Return the [x, y] coordinate for the center point of the cell that contains the specified text.  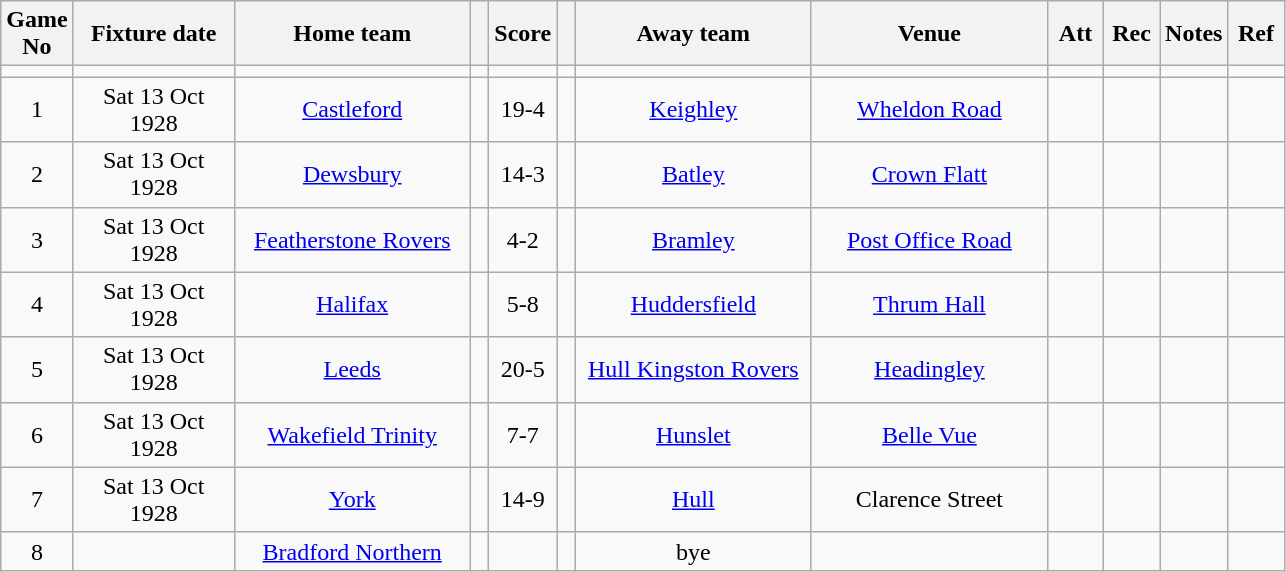
Headingley [929, 370]
Game No [37, 34]
Castleford [352, 110]
Venue [929, 34]
5 [37, 370]
1 [37, 110]
5-8 [523, 304]
Bradford Northern [352, 551]
Score [523, 34]
4-2 [523, 240]
Featherstone Rovers [352, 240]
Huddersfield [693, 304]
14-3 [523, 174]
14-9 [523, 500]
Hunslet [693, 434]
Dewsbury [352, 174]
Away team [693, 34]
Thrum Hall [929, 304]
2 [37, 174]
7 [37, 500]
Wheldon Road [929, 110]
3 [37, 240]
Post Office Road [929, 240]
Bramley [693, 240]
Crown Flatt [929, 174]
Ref [1256, 34]
8 [37, 551]
4 [37, 304]
Rec [1132, 34]
York [352, 500]
Att [1075, 34]
20-5 [523, 370]
19-4 [523, 110]
Hull Kingston Rovers [693, 370]
Halifax [352, 304]
Keighley [693, 110]
Notes [1194, 34]
bye [693, 551]
7-7 [523, 434]
Clarence Street [929, 500]
Hull [693, 500]
Belle Vue [929, 434]
6 [37, 434]
Wakefield Trinity [352, 434]
Batley [693, 174]
Leeds [352, 370]
Fixture date [154, 34]
Home team [352, 34]
